Locate the cell with the specified text and output its [x, y] center coordinate. 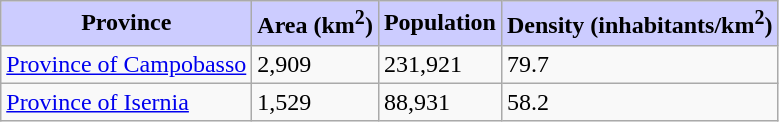
1,529 [316, 102]
Province of Campobasso [126, 64]
231,921 [440, 64]
Area (km2) [316, 24]
Density (inhabitants/km2) [639, 24]
58.2 [639, 102]
2,909 [316, 64]
Province of Isernia [126, 102]
Population [440, 24]
Province [126, 24]
79.7 [639, 64]
88,931 [440, 102]
